Output the (x, y) coordinate of the center of the cell containing the given text.  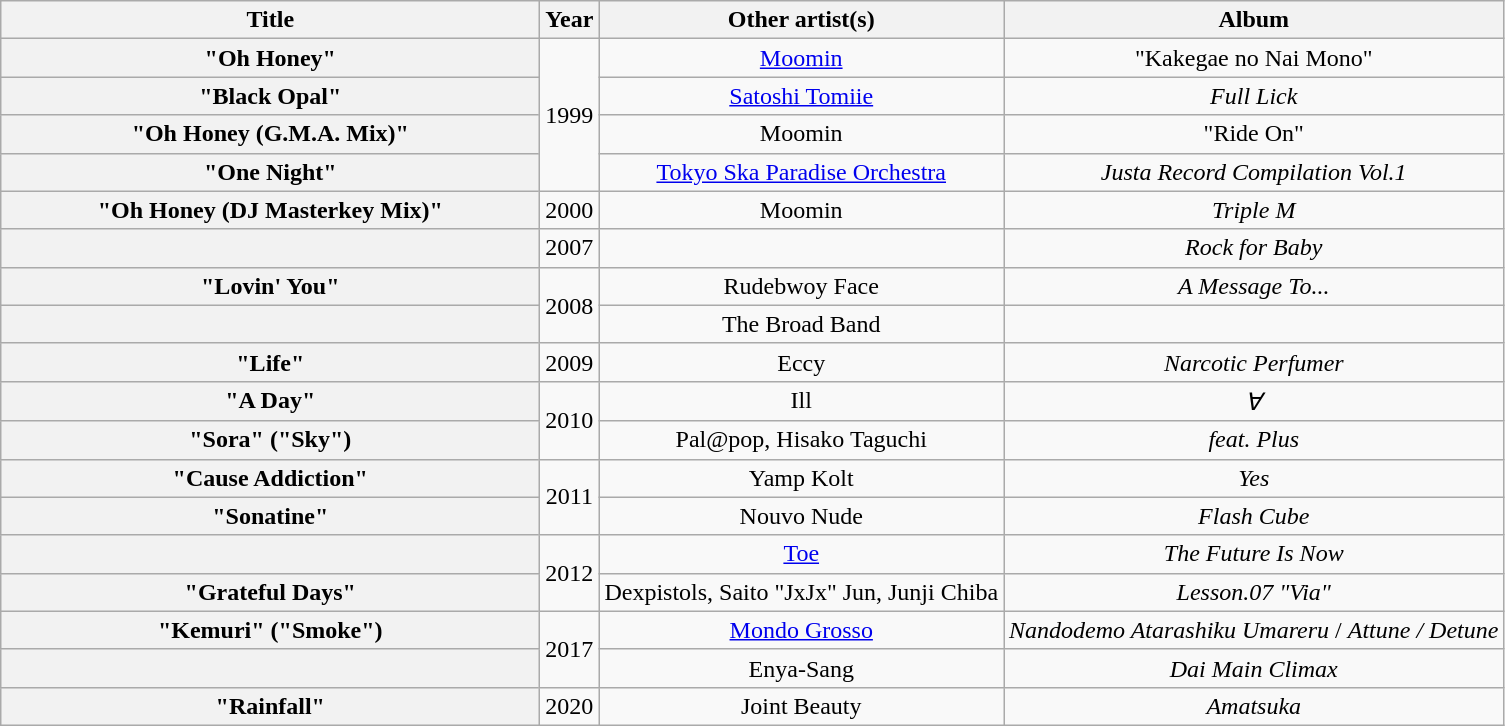
Eccy (802, 362)
"Lovin' You" (270, 286)
Rudebwoy Face (802, 286)
Toe (802, 554)
Full Lick (1254, 96)
"Kemuri" ("Smoke") (270, 630)
"Cause Addiction" (270, 478)
"Oh Honey (G.M.A. Mix)" (270, 134)
The Future Is Now (1254, 554)
Nouvo Nude (802, 516)
Ill (802, 401)
∀ (1254, 401)
"Grateful Days" (270, 592)
Satoshi Tomiie (802, 96)
"Life" (270, 362)
"Oh Honey" (270, 58)
Yes (1254, 478)
2008 (570, 305)
"Rainfall" (270, 706)
"Ride On" (1254, 134)
"One Night" (270, 172)
Yamp Kolt (802, 478)
feat. Plus (1254, 440)
"A Day" (270, 401)
Rock for Baby (1254, 248)
Flash Cube (1254, 516)
2011 (570, 497)
Triple M (1254, 210)
Mondo Grosso (802, 630)
2010 (570, 420)
Justa Record Compilation Vol.1 (1254, 172)
"Sonatine" (270, 516)
Nandodemo Atarashiku Umareru / Attune / Detune (1254, 630)
A Message To... (1254, 286)
Tokyo Ska Paradise Orchestra (802, 172)
1999 (570, 115)
2000 (570, 210)
Album (1254, 20)
2007 (570, 248)
"Kakegae no Nai Mono" (1254, 58)
Dexpistols, Saito "JxJx" Jun, Junji Chiba (802, 592)
2009 (570, 362)
Year (570, 20)
"Oh Honey (DJ Masterkey Mix)" (270, 210)
"Black Opal" (270, 96)
Pal@pop, Hisako Taguchi (802, 440)
Amatsuka (1254, 706)
2012 (570, 573)
2020 (570, 706)
Narcotic Perfumer (1254, 362)
Enya-Sang (802, 668)
2017 (570, 649)
Other artist(s) (802, 20)
Title (270, 20)
Joint Beauty (802, 706)
Lesson.07 "Via" (1254, 592)
"Sora" ("Sky") (270, 440)
Dai Main Climax (1254, 668)
The Broad Band (802, 324)
